Detect which cell encompasses the target text, then output its [x, y] center coordinate. 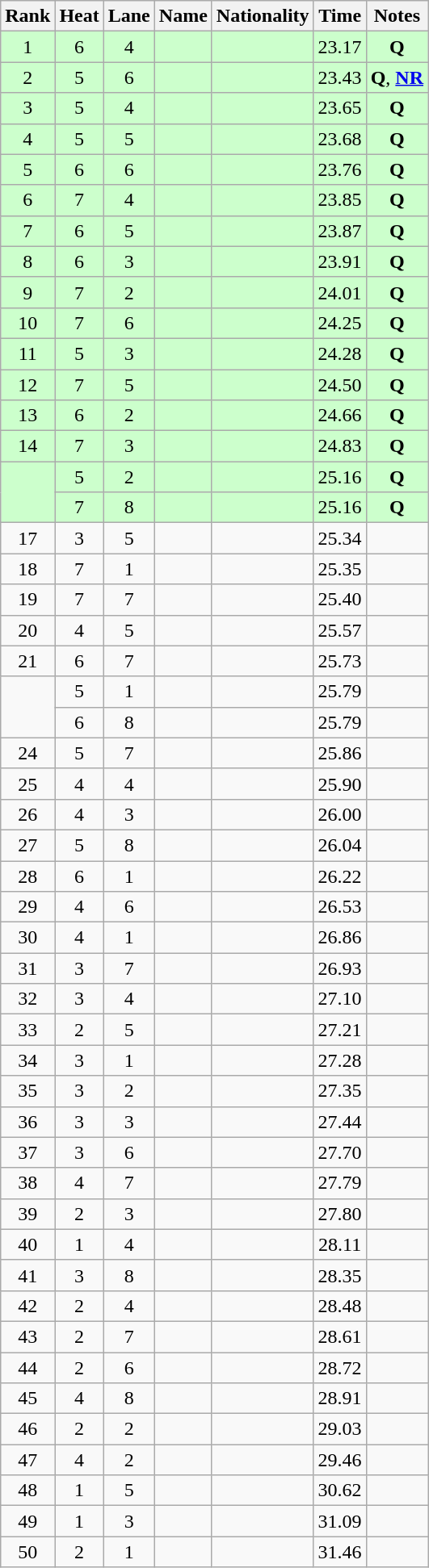
49 [27, 1521]
20 [27, 630]
30 [27, 938]
26.86 [339, 938]
24.50 [339, 385]
28.61 [339, 1336]
18 [27, 569]
23.17 [339, 47]
Heat [79, 16]
41 [27, 1275]
Name [183, 16]
23.68 [339, 139]
25.90 [339, 784]
27.10 [339, 999]
27.28 [339, 1060]
26.53 [339, 907]
42 [27, 1306]
24.83 [339, 446]
Q, NR [397, 77]
28 [27, 876]
25.86 [339, 753]
25.35 [339, 569]
Nationality [263, 16]
39 [27, 1214]
31.46 [339, 1552]
48 [27, 1491]
36 [27, 1122]
43 [27, 1336]
26.22 [339, 876]
23.87 [339, 231]
38 [27, 1183]
19 [27, 600]
28.11 [339, 1244]
12 [27, 385]
25.40 [339, 600]
25.34 [339, 538]
50 [27, 1552]
25 [27, 784]
9 [27, 292]
29.46 [339, 1460]
40 [27, 1244]
44 [27, 1368]
24 [27, 753]
27.70 [339, 1152]
28.72 [339, 1368]
28.48 [339, 1306]
26.93 [339, 968]
24.25 [339, 323]
23.65 [339, 108]
25.57 [339, 630]
30.62 [339, 1491]
11 [27, 353]
31 [27, 968]
46 [27, 1429]
26.04 [339, 845]
17 [27, 538]
27.80 [339, 1214]
25.73 [339, 661]
32 [27, 999]
26.00 [339, 814]
Lane [129, 16]
31.09 [339, 1521]
24.01 [339, 292]
37 [27, 1152]
Time [339, 16]
23.43 [339, 77]
Rank [27, 16]
14 [27, 446]
23.85 [339, 200]
23.76 [339, 169]
35 [27, 1091]
27.21 [339, 1030]
27 [27, 845]
24.66 [339, 416]
28.35 [339, 1275]
21 [27, 661]
28.91 [339, 1399]
26 [27, 814]
27.79 [339, 1183]
45 [27, 1399]
27.35 [339, 1091]
34 [27, 1060]
10 [27, 323]
29 [27, 907]
23.91 [339, 261]
29.03 [339, 1429]
13 [27, 416]
Notes [397, 16]
27.44 [339, 1122]
47 [27, 1460]
33 [27, 1030]
24.28 [339, 353]
